Capture the cell that displays the provided text and extract its [X, Y] central coordinate. 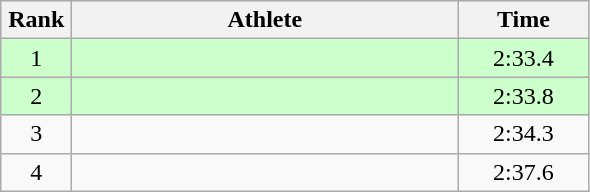
3 [36, 134]
2:33.4 [524, 58]
4 [36, 172]
2:33.8 [524, 96]
2:37.6 [524, 172]
2:34.3 [524, 134]
Time [524, 20]
2 [36, 96]
Rank [36, 20]
Athlete [265, 20]
1 [36, 58]
